Pinpoint the cell where the given text exists, returning its [X, Y] midpoint coordinate. 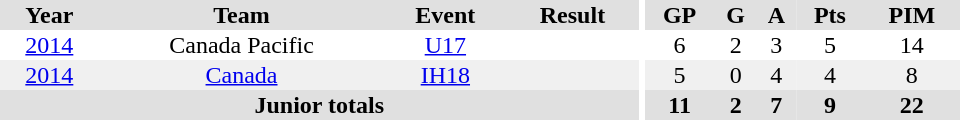
9 [830, 105]
Year [50, 15]
0 [736, 75]
22 [912, 105]
Pts [830, 15]
Junior totals [320, 105]
Team [242, 15]
GP [679, 15]
3 [776, 45]
7 [776, 105]
G [736, 15]
8 [912, 75]
11 [679, 105]
Canada [242, 75]
Result [572, 15]
Canada Pacific [242, 45]
PIM [912, 15]
A [776, 15]
IH18 [445, 75]
14 [912, 45]
6 [679, 45]
U17 [445, 45]
Event [445, 15]
